For the text-containing cell, return its midpoint in [x, y] coordinate format. 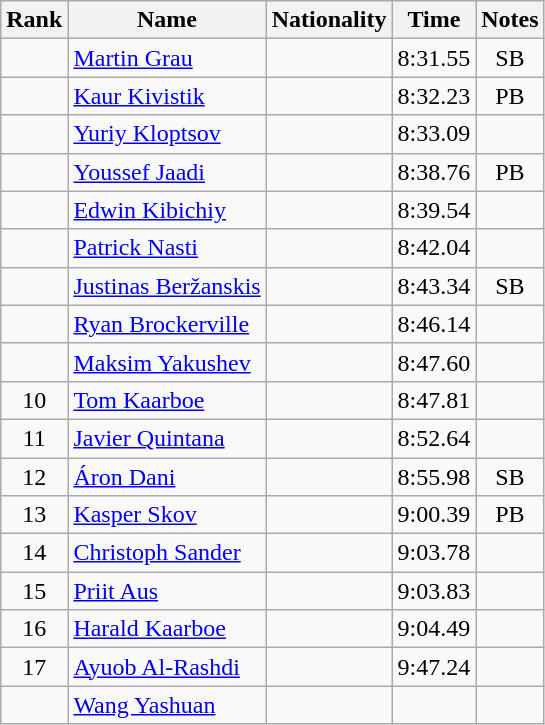
8:31.55 [434, 58]
8:42.04 [434, 248]
Time [434, 20]
Justinas Beržanskis [167, 286]
9:00.39 [434, 515]
8:47.60 [434, 362]
Name [167, 20]
8:33.09 [434, 134]
12 [34, 477]
Áron Dani [167, 477]
8:47.81 [434, 400]
Nationality [329, 20]
8:43.34 [434, 286]
14 [34, 553]
15 [34, 591]
Javier Quintana [167, 438]
8:52.64 [434, 438]
Wang Yashuan [167, 705]
Rank [34, 20]
9:04.49 [434, 629]
Patrick Nasti [167, 248]
16 [34, 629]
Harald Kaarboe [167, 629]
Youssef Jaadi [167, 172]
9:03.83 [434, 591]
Tom Kaarboe [167, 400]
8:38.76 [434, 172]
Edwin Kibichiy [167, 210]
8:46.14 [434, 324]
13 [34, 515]
Priit Aus [167, 591]
Notes [510, 20]
Yuriy Kloptsov [167, 134]
Kaur Kivistik [167, 96]
17 [34, 667]
9:03.78 [434, 553]
10 [34, 400]
8:55.98 [434, 477]
11 [34, 438]
Martin Grau [167, 58]
8:39.54 [434, 210]
Maksim Yakushev [167, 362]
Kasper Skov [167, 515]
8:32.23 [434, 96]
Ryan Brockerville [167, 324]
9:47.24 [434, 667]
Christoph Sander [167, 553]
Ayuob Al-Rashdi [167, 667]
